Pinpoint the cell where the given text exists, returning its (x, y) midpoint coordinate. 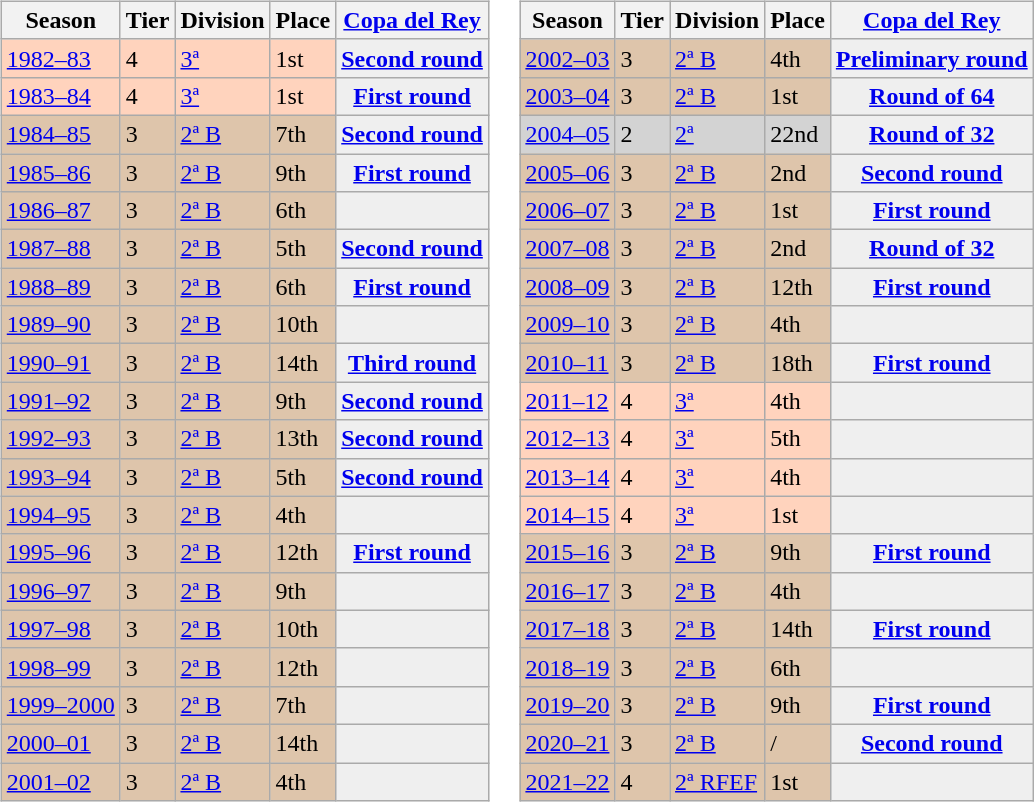
2003–04 (568, 96)
13th (303, 439)
1985–86 (60, 173)
1995–96 (60, 553)
/ (798, 743)
2012–13 (568, 439)
2017–18 (568, 629)
2006–07 (568, 211)
1997–98 (60, 629)
1982–83 (60, 58)
2004–05 (568, 134)
1991–92 (60, 401)
1999–2000 (60, 705)
1987–88 (60, 249)
2010–11 (568, 363)
2008–09 (568, 287)
1990–91 (60, 363)
1989–90 (60, 325)
1983–84 (60, 96)
2013–14 (568, 477)
2019–20 (568, 705)
2018–19 (568, 667)
2 (642, 134)
1984–85 (60, 134)
1998–99 (60, 667)
2016–17 (568, 591)
1986–87 (60, 211)
22nd (798, 134)
2005–06 (568, 173)
Round of 64 (932, 96)
1996–97 (60, 591)
Preliminary round (932, 58)
2000–01 (60, 743)
1988–89 (60, 287)
2007–08 (568, 249)
2009–10 (568, 325)
18th (798, 363)
2ª RFEF (718, 781)
2001–02 (60, 781)
Third round (412, 363)
1994–95 (60, 515)
2015–16 (568, 553)
2ª (718, 134)
2020–21 (568, 743)
2014–15 (568, 515)
2002–03 (568, 58)
2011–12 (568, 401)
1992–93 (60, 439)
1993–94 (60, 477)
2021–22 (568, 781)
